From the cell containing the given text, extract its center point as (x, y) coordinate. 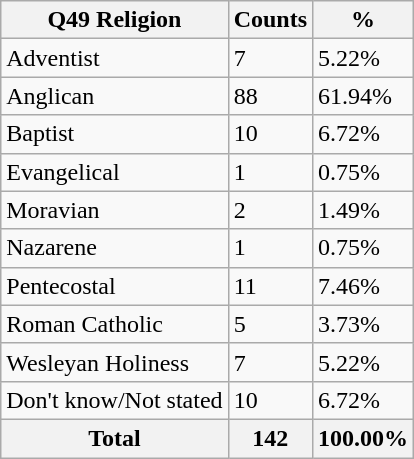
142 (270, 438)
61.94% (364, 96)
Adventist (114, 58)
100.00% (364, 438)
Don't know/Not stated (114, 400)
88 (270, 96)
Roman Catholic (114, 324)
% (364, 20)
Q49 Religion (114, 20)
Counts (270, 20)
1.49% (364, 210)
7.46% (364, 286)
Wesleyan Holiness (114, 362)
Total (114, 438)
Moravian (114, 210)
Evangelical (114, 172)
Pentecostal (114, 286)
3.73% (364, 324)
11 (270, 286)
Nazarene (114, 248)
Anglican (114, 96)
Baptist (114, 134)
5 (270, 324)
2 (270, 210)
